Return [X, Y] of the center of cell containing provided text 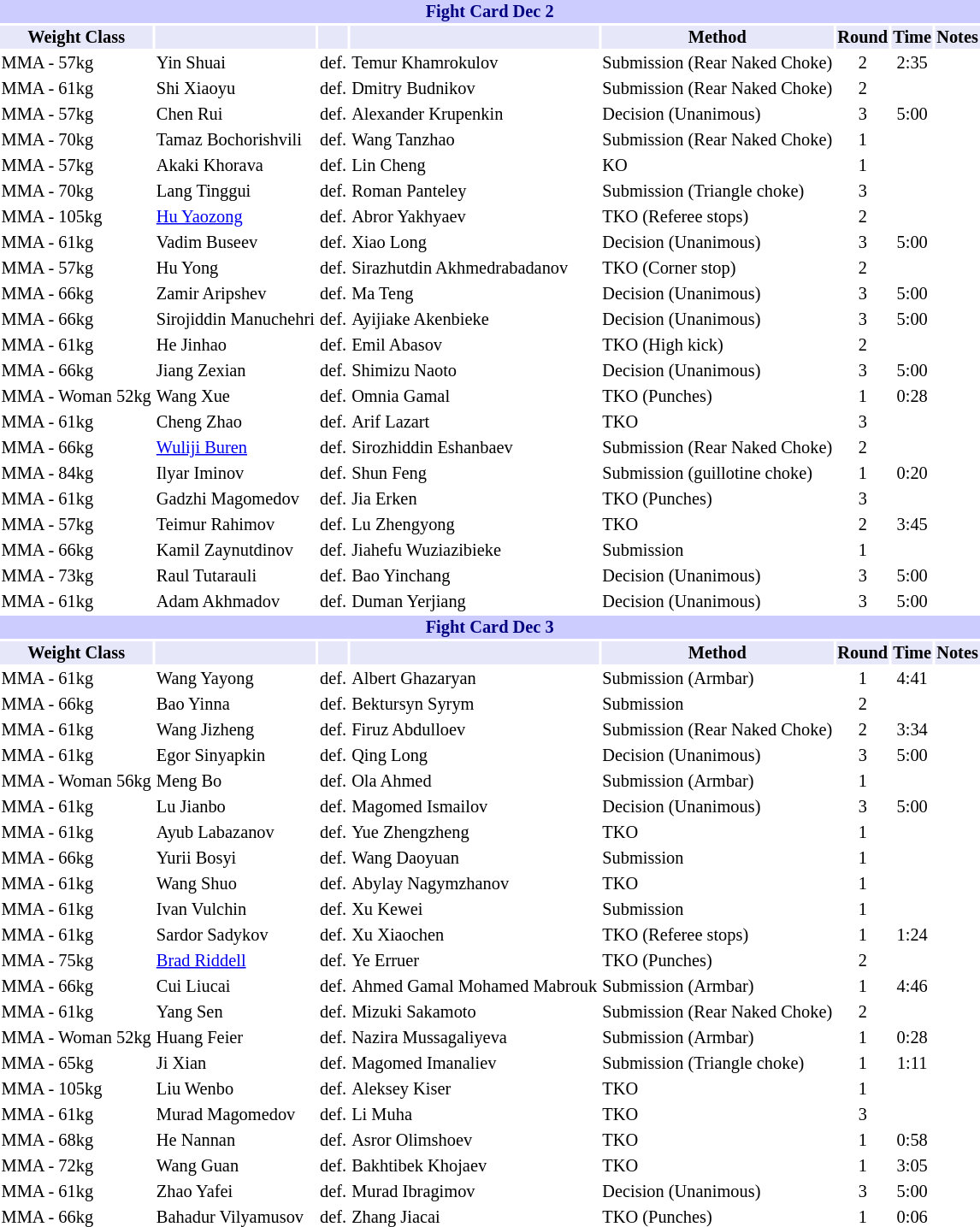
Yurii Bosyi [235, 858]
3:45 [912, 525]
Jia Erken [475, 499]
Li Muha [475, 1115]
Fight Card Dec 3 [489, 628]
Wuliji Buren [235, 448]
Fight Card Dec 2 [489, 12]
Alexander Krupenkin [475, 115]
3:34 [912, 730]
He Nannan [235, 1141]
Jiahefu Wuziazibieke [475, 551]
Omnia Gamal [475, 397]
Raul Tutarauli [235, 576]
Shimizu Naoto [475, 371]
0:20 [912, 474]
Adam Akhmadov [235, 602]
Lang Tinggui [235, 192]
Ilyar Iminov [235, 474]
Abror Yakhyaev [475, 217]
Ola Ahmed [475, 782]
Teimur Rahimov [235, 525]
Emil Abasov [475, 345]
Wang Yayong [235, 679]
Abylay Nagymzhanov [475, 884]
Yang Sen [235, 1012]
Xiao Long [475, 243]
Asror Olimshoev [475, 1141]
Hu Yong [235, 268]
Wang Daoyuan [475, 858]
Ye Erruer [475, 961]
Sardor Sadykov [235, 935]
Hu Yaozong [235, 217]
Kamil Zaynutdinov [235, 551]
MMA - Woman 56kg [76, 782]
MMA - 73kg [76, 576]
Egor Sinyapkin [235, 756]
Huang Feier [235, 1038]
Lu Jianbo [235, 807]
Magomed Ismailov [475, 807]
Liu Wenbo [235, 1089]
Duman Yerjiang [475, 602]
Xu Xiaochen [475, 935]
Shun Feng [475, 474]
Lin Cheng [475, 166]
Bektursyn Syrym [475, 705]
Xu Kewei [475, 910]
Ahmed Gamal Mohamed Mabrouk [475, 987]
Akaki Khorava [235, 166]
Wang Guan [235, 1166]
Sirojiddin Manuchehri [235, 320]
Zamir Aripshev [235, 294]
Mizuki Sakamoto [475, 1012]
TKO (Corner stop) [717, 268]
3:05 [912, 1166]
Meng Bo [235, 782]
Bao Yinchang [475, 576]
Wang Shuo [235, 884]
Temur Khamrokulov [475, 63]
Shi Xiaoyu [235, 89]
Qing Long [475, 756]
Yin Shuai [235, 63]
Sirazhutdin Akhmedrabadanov [475, 268]
Tamaz Bochorishvili [235, 140]
KO [717, 166]
Ivan Vulchin [235, 910]
Roman Panteley [475, 192]
He Jinhao [235, 345]
TKO (High kick) [717, 345]
Bao Yinna [235, 705]
Aleksey Kiser [475, 1089]
1:24 [912, 935]
Cheng Zhao [235, 422]
Ji Xian [235, 1064]
Gadzhi Magomedov [235, 499]
0:58 [912, 1141]
Albert Ghazaryan [475, 679]
4:46 [912, 987]
MMA - 84kg [76, 474]
Nazira Mussagaliyeva [475, 1038]
Bakhtibek Khojaev [475, 1166]
Yue Zhengzheng [475, 833]
Brad Riddell [235, 961]
MMA - 65kg [76, 1064]
Wang Xue [235, 397]
Magomed Imanaliev [475, 1064]
2:35 [912, 63]
Wang Tanzhao [475, 140]
Lu Zhengyong [475, 525]
Wang Jizheng [235, 730]
MMA - 72kg [76, 1166]
Jiang Zexian [235, 371]
MMA - 75kg [76, 961]
MMA - 68kg [76, 1141]
Cui Liucai [235, 987]
Sirozhiddin Eshanbaev [475, 448]
Zhao Yafei [235, 1192]
Firuz Abdulloev [475, 730]
Chen Rui [235, 115]
Murad Magomedov [235, 1115]
1:11 [912, 1064]
Submission (guillotine choke) [717, 474]
Murad Ibragimov [475, 1192]
Arif Lazart [475, 422]
Ayijiake Akenbieke [475, 320]
Vadim Buseev [235, 243]
Dmitry Budnikov [475, 89]
Ma Teng [475, 294]
4:41 [912, 679]
Ayub Labazanov [235, 833]
